Find where the given text appears and provide that cell's center as (X, Y) coordinate. 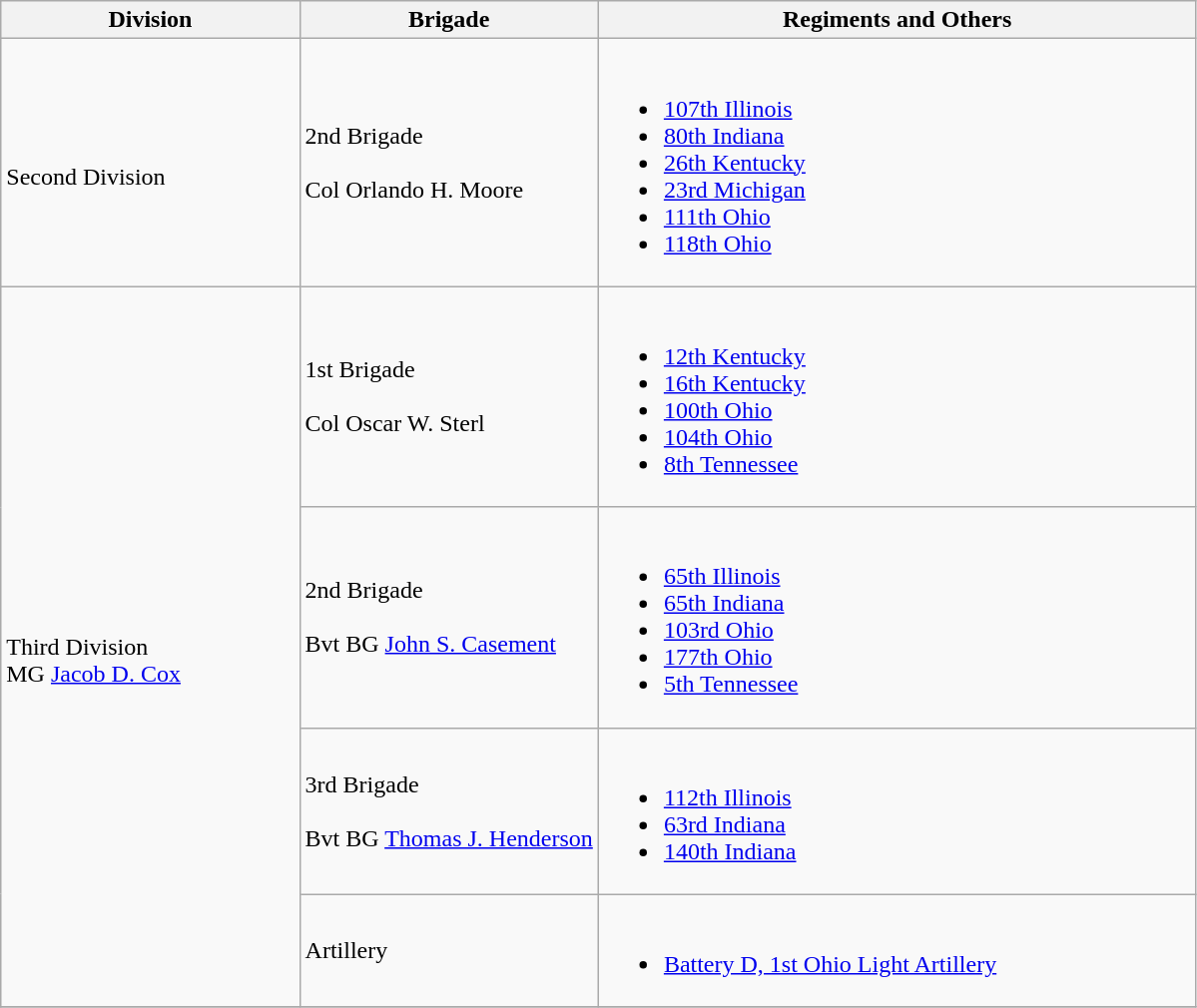
Artillery (449, 950)
3rd Brigade Bvt BG Thomas J. Henderson (449, 810)
12th Kentucky16th Kentucky100th Ohio104th Ohio8th Tennessee (897, 397)
Regiments and Others (897, 20)
112th Illinois63rd Indiana140th Indiana (897, 810)
Battery D, 1st Ohio Light Artillery (897, 950)
107th Illinois80th Indiana26th Kentucky23rd Michigan111th Ohio118th Ohio (897, 163)
Second Division (150, 163)
1st Brigade Col Oscar W. Sterl (449, 397)
Brigade (449, 20)
65th Illinois65th Indiana103rd Ohio177th Ohio5th Tennessee (897, 617)
Third Division MG Jacob D. Cox (150, 647)
2nd Brigade Col Orlando H. Moore (449, 163)
Division (150, 20)
2nd Brigade Bvt BG John S. Casement (449, 617)
